Search for the cell housing the specified text and yield its [X, Y] center coordinate. 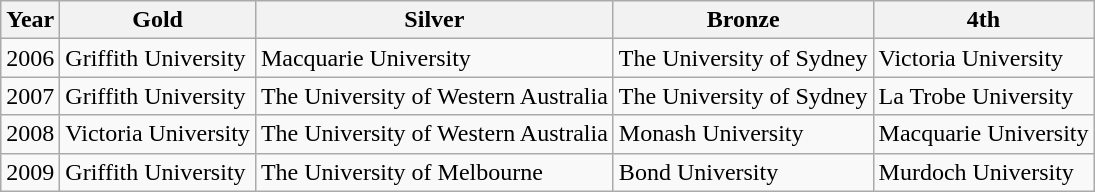
Murdoch University [984, 172]
4th [984, 20]
Bronze [743, 20]
The University of Melbourne [434, 172]
Silver [434, 20]
Year [30, 20]
2006 [30, 58]
2009 [30, 172]
Bond University [743, 172]
2007 [30, 96]
2008 [30, 134]
La Trobe University [984, 96]
Monash University [743, 134]
Gold [158, 20]
